For the text-containing cell, return its midpoint in (X, Y) coordinate format. 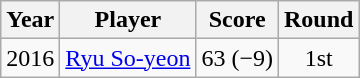
2016 (30, 58)
Score (238, 20)
63 (−9) (238, 58)
Round (319, 20)
Year (30, 20)
Ryu So-yeon (128, 58)
1st (319, 58)
Player (128, 20)
